From the cell containing the given text, extract its center point as [X, Y] coordinate. 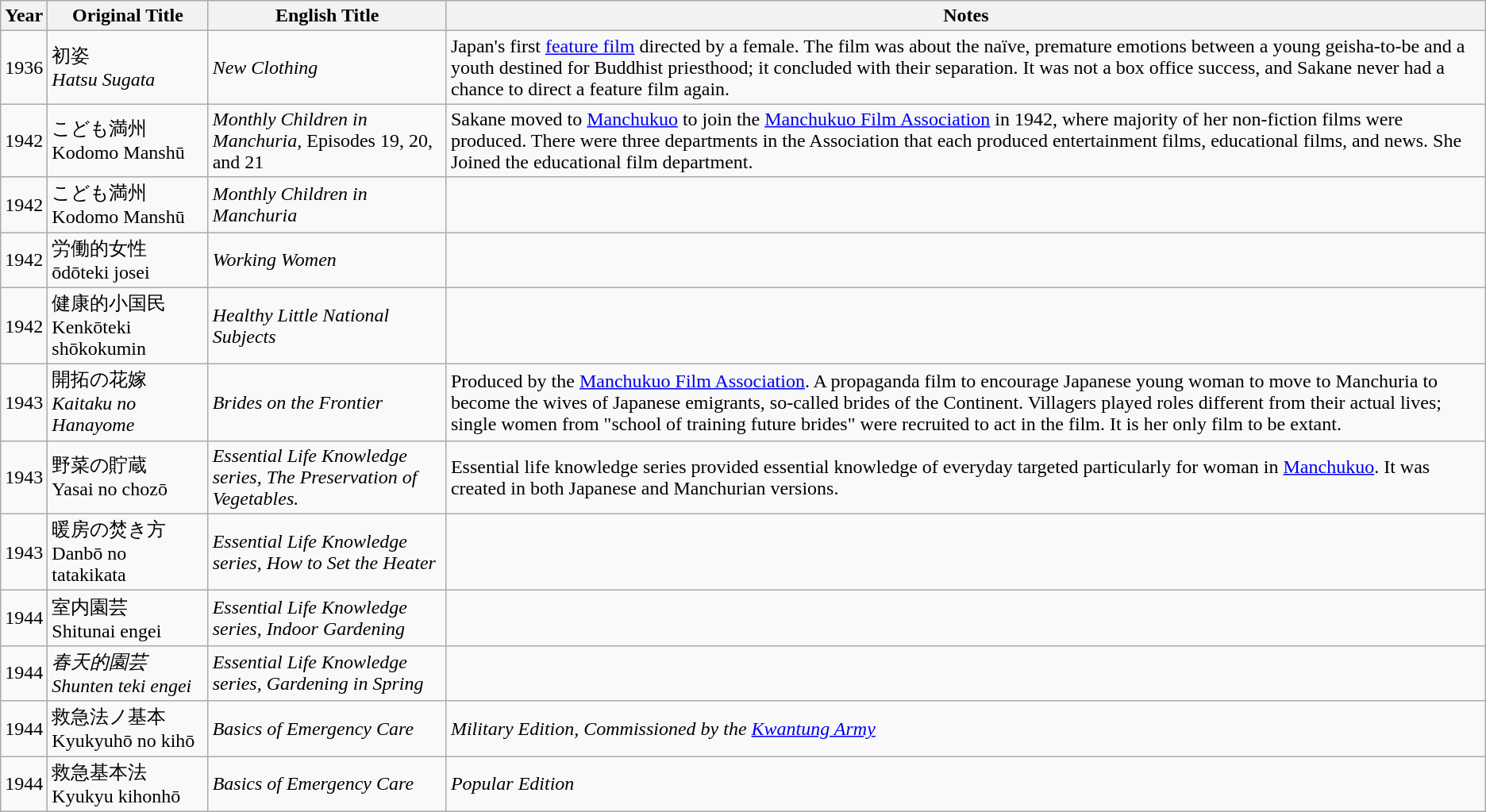
Original Title [128, 16]
労働的女性ōdōteki josei [128, 260]
Notes [965, 16]
Popular Edition [965, 783]
1936 [24, 67]
暖房の焚き方Danbō no tatakikata [128, 552]
春天的園芸Shunten teki engei [128, 673]
救急基本法Kyukyu kihonhō [128, 783]
Essential Life Knowledge series, The Preservation of Vegetables. [327, 477]
救急法ノ基本Kyukyuhō no kihō [128, 729]
健康的小国民Kenkōteki shōkokumin [128, 325]
Military Edition, Commissioned by the Kwantung Army [965, 729]
室内園芸Shitunai engei [128, 618]
Essential Life Knowledge series, How to Set the Heater [327, 552]
初姿Hatsu Sugata [128, 67]
Essential Life Knowledge series, Indoor Gardening [327, 618]
野菜の貯蔵Yasai no chozō [128, 477]
Essential Life Knowledge series, Gardening in Spring [327, 673]
New Clothing [327, 67]
English Title [327, 16]
開拓の花嫁Kaitaku no Hanayome [128, 403]
Working Women [327, 260]
Monthly Children in Manchuria, Episodes 19, 20, and 21 [327, 140]
Year [24, 16]
Healthy Little National Subjects [327, 325]
Brides on the Frontier [327, 403]
Monthly Children in Manchuria [327, 205]
